For the text-containing cell, return its midpoint in (x, y) coordinate format. 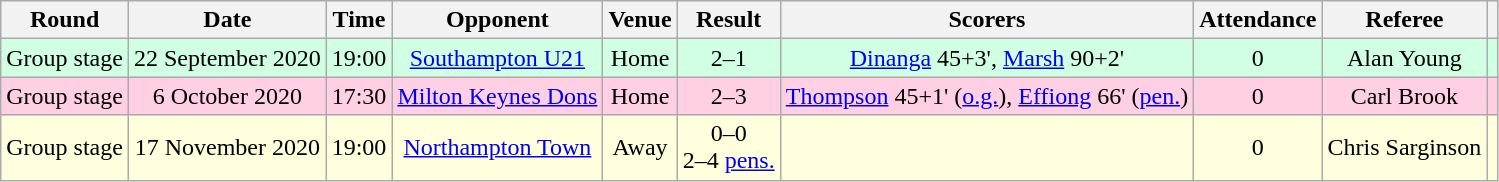
Southampton U21 (498, 58)
Milton Keynes Dons (498, 96)
Venue (640, 20)
Thompson 45+1' (o.g.), Effiong 66' (pen.) (986, 96)
22 September 2020 (227, 58)
Alan Young (1404, 58)
Round (65, 20)
0–02–4 pens. (728, 148)
Opponent (498, 20)
Away (640, 148)
Result (728, 20)
17:30 (359, 96)
Northampton Town (498, 148)
Attendance (1258, 20)
2–1 (728, 58)
Dinanga 45+3', Marsh 90+2' (986, 58)
Time (359, 20)
Chris Sarginson (1404, 148)
6 October 2020 (227, 96)
2–3 (728, 96)
Date (227, 20)
Scorers (986, 20)
Carl Brook (1404, 96)
17 November 2020 (227, 148)
Referee (1404, 20)
